Search for the cell housing the specified text and yield its (x, y) center coordinate. 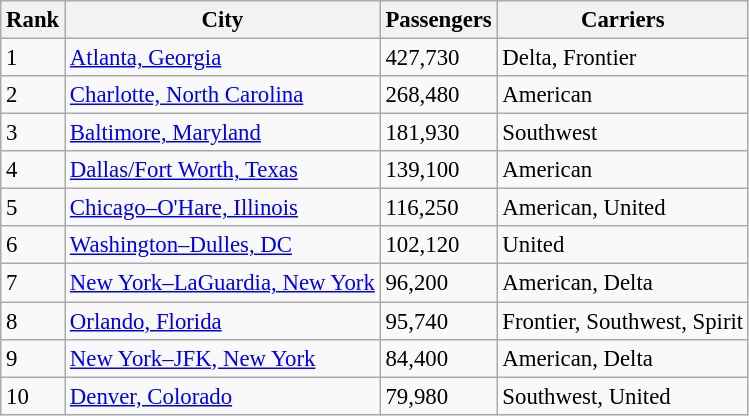
10 (33, 396)
139,100 (438, 170)
Southwest, United (622, 396)
Frontier, Southwest, Spirit (622, 321)
8 (33, 321)
3 (33, 133)
Delta, Frontier (622, 58)
7 (33, 283)
5 (33, 208)
268,480 (438, 95)
Chicago–O'Hare, Illinois (223, 208)
Carriers (622, 20)
6 (33, 245)
427,730 (438, 58)
2 (33, 95)
181,930 (438, 133)
1 (33, 58)
Baltimore, Maryland (223, 133)
New York–LaGuardia, New York (223, 283)
96,200 (438, 283)
Washington–Dulles, DC (223, 245)
Dallas/Fort Worth, Texas (223, 170)
United (622, 245)
84,400 (438, 358)
American, United (622, 208)
116,250 (438, 208)
Atlanta, Georgia (223, 58)
Southwest (622, 133)
City (223, 20)
New York–JFK, New York (223, 358)
Denver, Colorado (223, 396)
Charlotte, North Carolina (223, 95)
Rank (33, 20)
Passengers (438, 20)
9 (33, 358)
4 (33, 170)
79,980 (438, 396)
102,120 (438, 245)
Orlando, Florida (223, 321)
95,740 (438, 321)
